Detect which cell encompasses the target text, then output its [X, Y] center coordinate. 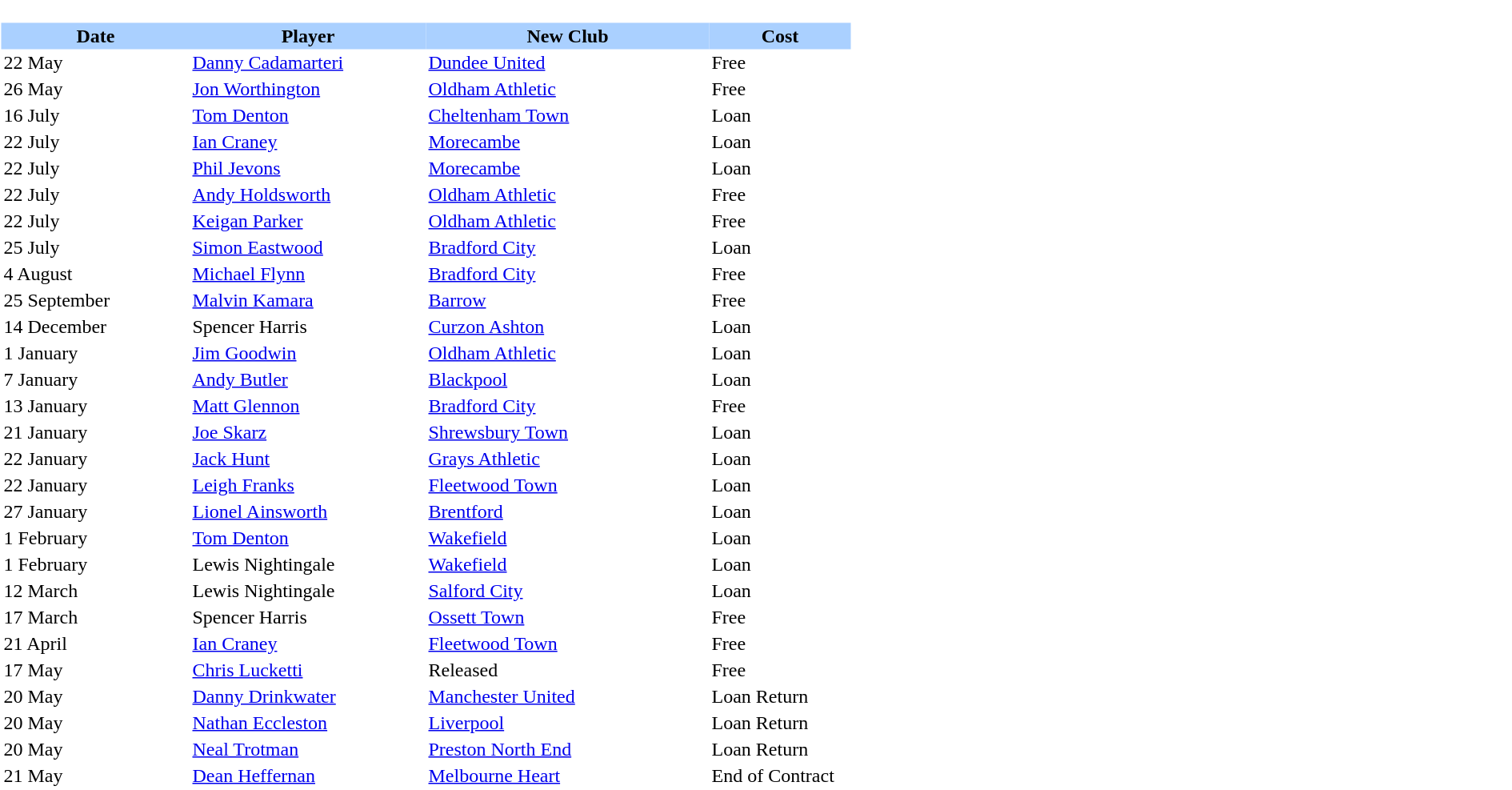
Blackpool [567, 379]
17 March [96, 616]
Andy Holdsworth [307, 194]
Nathan Eccleston [307, 722]
13 January [96, 405]
New Club [567, 35]
Preston North End [567, 749]
4 August [96, 274]
Danny Drinkwater [307, 696]
1 January [96, 352]
27 January [96, 511]
Jack Hunt [307, 458]
Cheltenham Town [567, 115]
Danny Cadamarteri [307, 62]
Joe Skarz [307, 432]
Simon Eastwood [307, 247]
Lionel Ainsworth [307, 511]
22 May [96, 62]
Released [567, 669]
Melbourne Heart [567, 775]
12 March [96, 591]
Andy Butler [307, 379]
Phil Jevons [307, 168]
Manchester United [567, 696]
Player [307, 35]
Malvin Kamara [307, 299]
Brentford [567, 511]
Neal Trotman [307, 749]
Curzon Ashton [567, 327]
Dundee United [567, 62]
Cost [779, 35]
Michael Flynn [307, 274]
Jon Worthington [307, 88]
25 September [96, 299]
17 May [96, 669]
26 May [96, 88]
21 January [96, 432]
Shrewsbury Town [567, 432]
Salford City [567, 591]
Grays Athletic [567, 458]
21 May [96, 775]
14 December [96, 327]
Dean Heffernan [307, 775]
Barrow [567, 299]
7 January [96, 379]
21 April [96, 644]
End of Contract [779, 775]
16 July [96, 115]
Date [96, 35]
25 July [96, 247]
Keigan Parker [307, 221]
Ossett Town [567, 616]
Leigh Franks [307, 485]
Liverpool [567, 722]
Matt Glennon [307, 405]
Chris Lucketti [307, 669]
Jim Goodwin [307, 352]
